Capture the cell that displays the provided text and extract its [x, y] central coordinate. 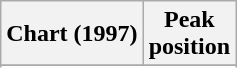
Peakposition [189, 34]
Chart (1997) [72, 34]
